Output the (X, Y) coordinate of the center of the cell containing the given text.  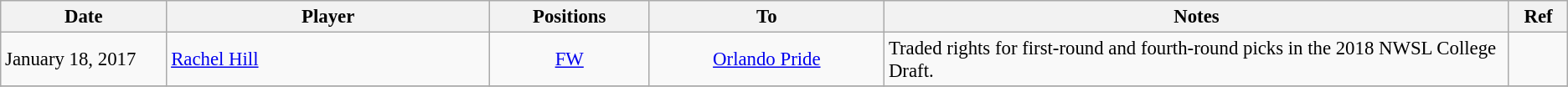
Date (84, 17)
Player (328, 17)
Orlando Pride (767, 60)
Ref (1538, 17)
Rachel Hill (328, 60)
FW (570, 60)
Positions (570, 17)
Traded rights for first-round and fourth-round picks in the 2018 NWSL College Draft. (1197, 60)
January 18, 2017 (84, 60)
Notes (1197, 17)
To (767, 17)
